Determine the [x, y] coordinate at the center of the cell enclosing the given text.  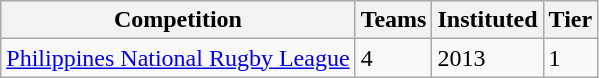
4 [394, 58]
Competition [178, 20]
2013 [488, 58]
Philippines National Rugby League [178, 58]
1 [570, 58]
Instituted [488, 20]
Tier [570, 20]
Teams [394, 20]
